Locate the cell with the specified text and output its [x, y] center coordinate. 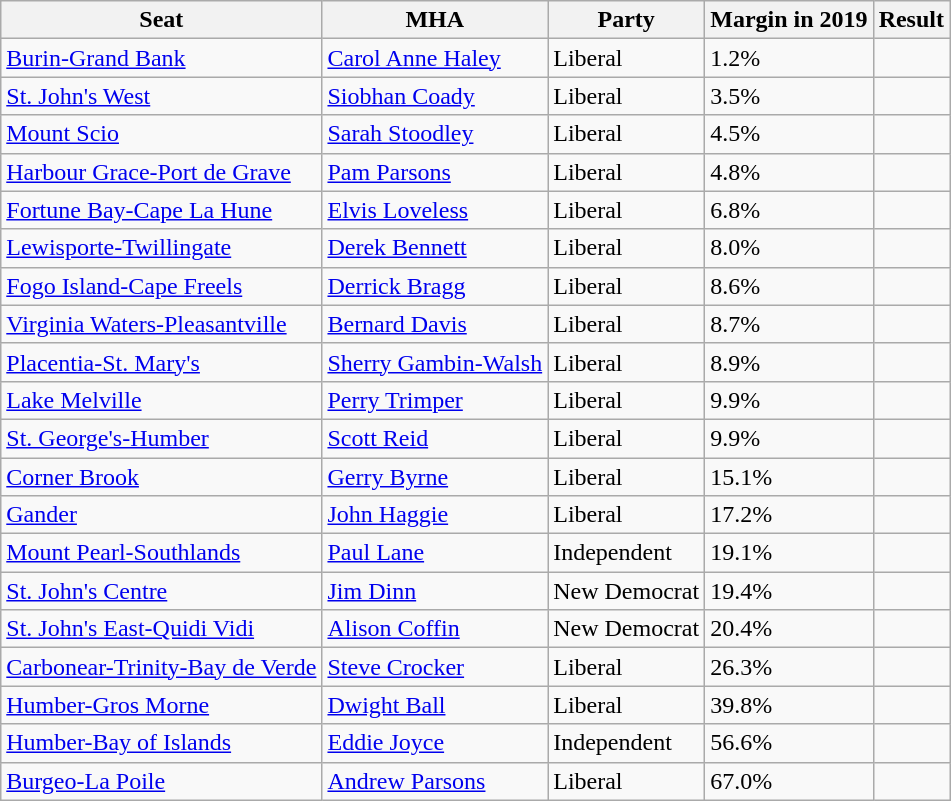
Burgeo-La Poile [162, 781]
Lake Melville [162, 400]
Placentia-St. Mary's [162, 362]
St. George's-Humber [162, 438]
8.7% [789, 324]
4.8% [789, 172]
St. John's Centre [162, 591]
Dwight Ball [435, 705]
Carol Anne Haley [435, 58]
67.0% [789, 781]
John Haggie [435, 515]
Pam Parsons [435, 172]
Seat [162, 20]
Harbour Grace-Port de Grave [162, 172]
St. John's East-Quidi Vidi [162, 629]
26.3% [789, 667]
Virginia Waters-Pleasantville [162, 324]
19.4% [789, 591]
Burin-Grand Bank [162, 58]
Paul Lane [435, 553]
39.8% [789, 705]
Derek Bennett [435, 248]
8.6% [789, 286]
Margin in 2019 [789, 20]
Elvis Loveless [435, 210]
Mount Pearl-Southlands [162, 553]
Party [626, 20]
4.5% [789, 134]
St. John's West [162, 96]
Sarah Stoodley [435, 134]
Gander [162, 515]
Alison Coffin [435, 629]
19.1% [789, 553]
8.0% [789, 248]
Lewisporte-Twillingate [162, 248]
Fortune Bay-Cape La Hune [162, 210]
Eddie Joyce [435, 743]
Jim Dinn [435, 591]
Sherry Gambin-Walsh [435, 362]
Scott Reid [435, 438]
1.2% [789, 58]
3.5% [789, 96]
Andrew Parsons [435, 781]
Bernard Davis [435, 324]
Gerry Byrne [435, 477]
8.9% [789, 362]
Mount Scio [162, 134]
6.8% [789, 210]
Steve Crocker [435, 667]
Humber-Bay of Islands [162, 743]
Siobhan Coady [435, 96]
56.6% [789, 743]
20.4% [789, 629]
Result [911, 20]
MHA [435, 20]
Carbonear-Trinity-Bay de Verde [162, 667]
17.2% [789, 515]
15.1% [789, 477]
Derrick Bragg [435, 286]
Corner Brook [162, 477]
Perry Trimper [435, 400]
Humber-Gros Morne [162, 705]
Fogo Island-Cape Freels [162, 286]
